From the cell containing the given text, extract its center point as [X, Y] coordinate. 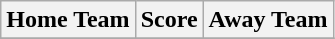
Score [169, 20]
Home Team [68, 20]
Away Team [268, 20]
